Capture the cell that displays the provided text and extract its [X, Y] central coordinate. 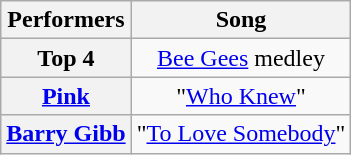
Song [241, 20]
"To Love Somebody" [241, 134]
Performers [66, 20]
Bee Gees medley [241, 58]
Barry Gibb [66, 134]
Pink [66, 96]
Top 4 [66, 58]
"Who Knew" [241, 96]
